Pinpoint the cell where the given text exists, returning its (x, y) midpoint coordinate. 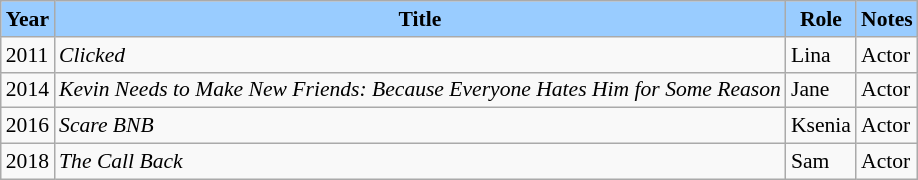
2011 (28, 55)
Sam (821, 162)
Year (28, 19)
Title (420, 19)
2018 (28, 162)
Kevin Needs to Make New Friends: Because Everyone Hates Him for Some Reason (420, 90)
2014 (28, 90)
Role (821, 19)
Notes (887, 19)
Lina (821, 55)
Clicked (420, 55)
Ksenia (821, 126)
Jane (821, 90)
Scare BNB (420, 126)
The Call Back (420, 162)
2016 (28, 126)
